Search for the cell housing the specified text and yield its (x, y) center coordinate. 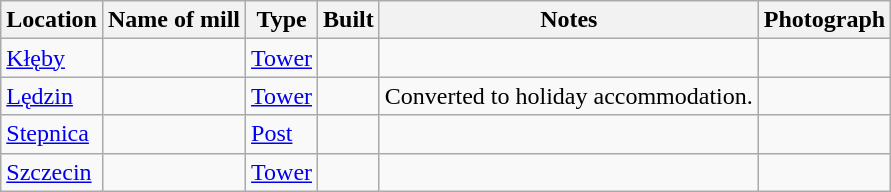
Built (349, 20)
Type (282, 20)
Stepnica (52, 134)
Lędzin (52, 96)
Name of mill (174, 20)
Photograph (824, 20)
Szczecin (52, 172)
Notes (568, 20)
Kłęby (52, 58)
Converted to holiday accommodation. (568, 96)
Location (52, 20)
Post (282, 134)
